Return (x, y) of the center of cell containing provided text 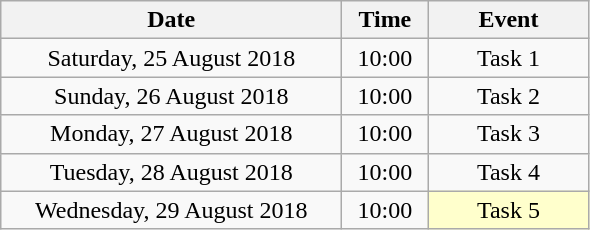
Saturday, 25 August 2018 (172, 58)
Sunday, 26 August 2018 (172, 96)
Time (385, 20)
Tuesday, 28 August 2018 (172, 172)
Task 3 (508, 134)
Task 1 (508, 58)
Task 4 (508, 172)
Task 2 (508, 96)
Task 5 (508, 210)
Wednesday, 29 August 2018 (172, 210)
Monday, 27 August 2018 (172, 134)
Event (508, 20)
Date (172, 20)
